Capture the cell that displays the provided text and extract its (x, y) central coordinate. 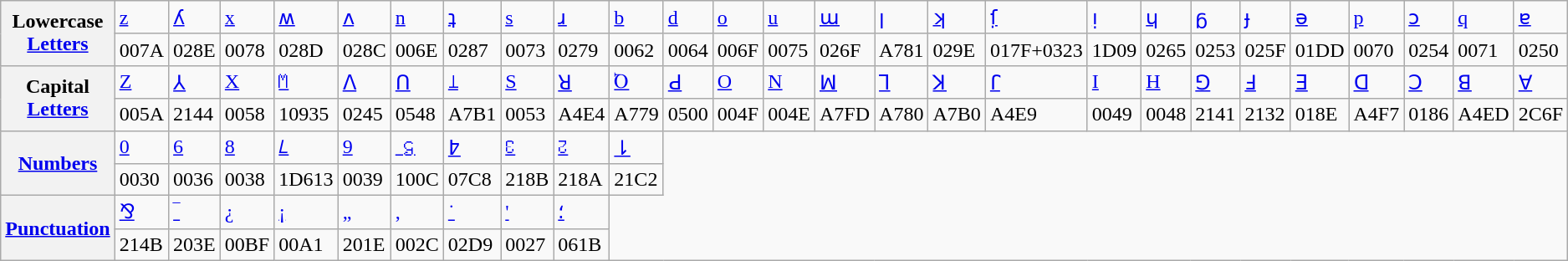
n (416, 18)
0078 (247, 49)
201E (365, 244)
029E (957, 49)
025F (1265, 49)
ꓷ (1376, 82)
ʎ (195, 18)
Ꝺ (636, 82)
‾ (195, 212)
0030 (141, 180)
S (527, 82)
Punctuation (58, 228)
ɔ (1428, 18)
A780 (901, 115)
A781 (901, 49)
A4ED (1484, 115)
0287 (472, 49)
2132 (1265, 115)
0064 (687, 49)
0053 (527, 115)
2141 (1216, 115)
߈ (472, 147)
00BF (247, 244)
Lowercase Letters (58, 33)
21C2 (636, 180)
Ɐ (1540, 82)
x (247, 18)
ᵷ (1216, 18)
8 (247, 147)
Ʇ (472, 82)
006F (738, 49)
6 (195, 147)
0048 (1166, 115)
9 (365, 147)
b (636, 18)
0 (141, 147)
A7B1 (472, 115)
, (416, 212)
0250 (1540, 49)
Z (141, 82)
028C (365, 49)
0073 (527, 49)
¿ (247, 212)
Ɔ (1428, 82)
07C8 (472, 180)
s (527, 18)
A7B0 (957, 115)
0062 (636, 49)
203E (195, 244)
⅄ (195, 82)
d (687, 18)
028E (195, 49)
Ո (416, 82)
100C (416, 180)
𝘓 (306, 147)
ᴉ (1114, 18)
ꓘ (957, 82)
ʌ (365, 18)
0038 (247, 180)
1D613 (306, 180)
ǝ (1320, 18)
ဌ (416, 147)
Ʌ (365, 82)
ꓤ (582, 82)
˙ (472, 212)
2144 (195, 115)
2C6F (1540, 115)
ſ̣ (1036, 18)
0253 (1216, 49)
017F+0323 (1036, 49)
Ԁ (687, 82)
¡ (306, 212)
006E (416, 49)
002C (416, 244)
ʍ (306, 18)
' (527, 212)
0049 (1114, 115)
⅂ (901, 82)
ɐ (1540, 18)
005A (141, 115)
0265 (1166, 49)
ɥ (1166, 18)
ʞ (957, 18)
0036 (195, 180)
214B (141, 244)
o (738, 18)
q (1484, 18)
0548 (416, 115)
02D9 (472, 244)
⅋ (141, 212)
↋ (527, 147)
0245 (365, 115)
Capital Letters (58, 98)
Numbers (58, 163)
⇂ (636, 147)
𐤵 (306, 82)
0058 (247, 115)
H (1166, 82)
ʇ (472, 18)
„ (365, 212)
A4F7 (1376, 115)
Ⅎ (1265, 82)
0039 (365, 180)
⅁ (1216, 82)
0070 (1376, 49)
↊ (582, 147)
218A (582, 180)
u (789, 18)
218B (527, 180)
1D09 (1114, 49)
0254 (1428, 49)
ɯ (845, 18)
0186 (1428, 115)
026F (845, 49)
A779 (636, 115)
ꞁ (901, 18)
061B (582, 244)
0500 (687, 115)
O (738, 82)
ꓩ (1036, 82)
A4E4 (582, 115)
0075 (789, 49)
10935 (306, 115)
004F (738, 115)
00A1 (306, 244)
z (141, 18)
0071 (1484, 49)
N (789, 82)
؛ (582, 212)
ꟽ (845, 82)
X (247, 82)
Ǝ (1320, 82)
A4E9 (1036, 115)
0027 (527, 244)
A7FD (845, 115)
I (1114, 82)
004E (789, 115)
007A (141, 49)
ɹ (582, 18)
ꓭ (1484, 82)
018E (1320, 115)
01DD (1320, 49)
028D (306, 49)
0279 (582, 49)
p (1376, 18)
ɟ (1265, 18)
